Detect which cell encompasses the target text, then output its (x, y) center coordinate. 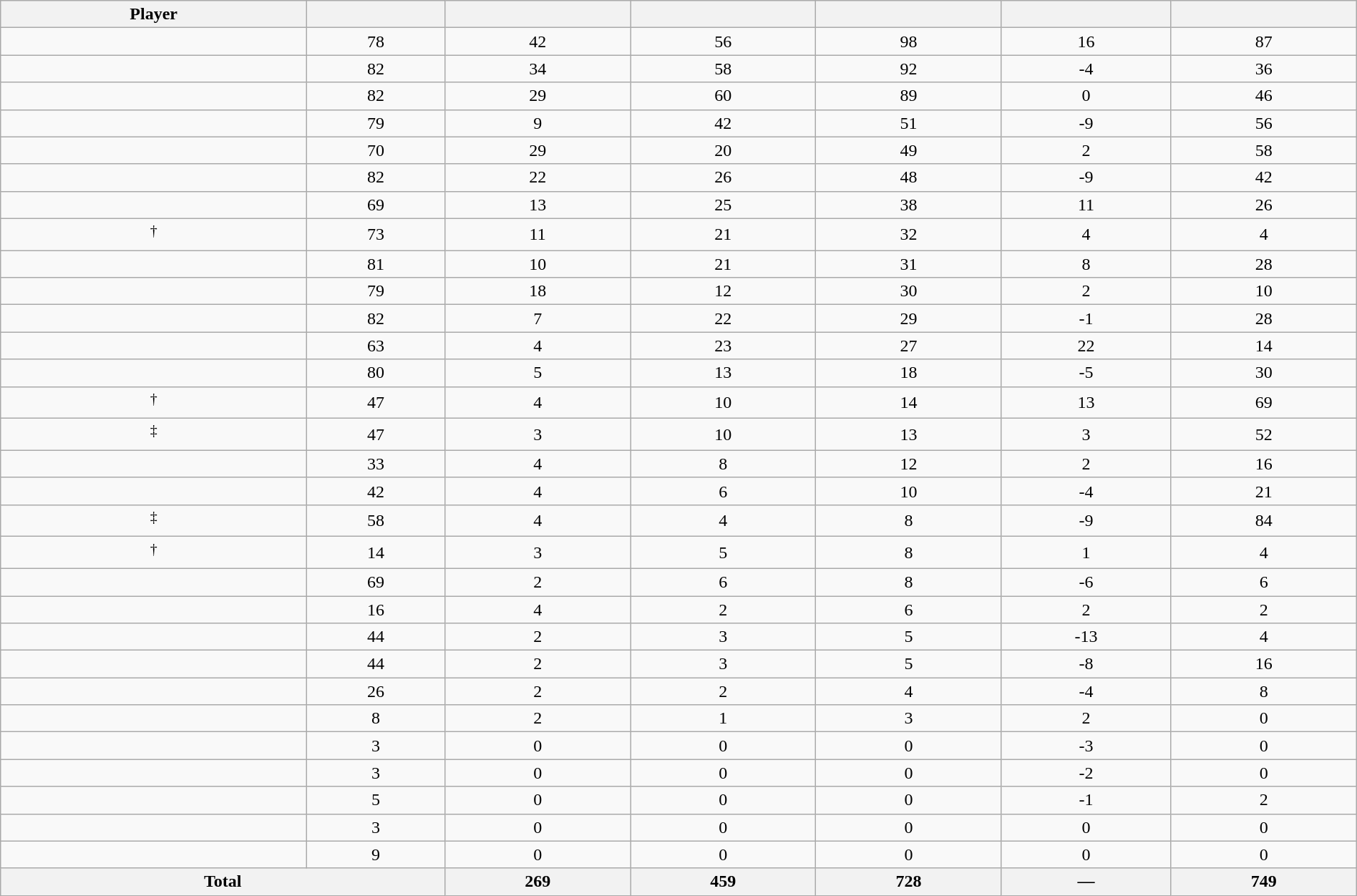
51 (909, 123)
70 (376, 150)
80 (376, 373)
269 (538, 882)
-8 (1086, 664)
92 (909, 69)
-2 (1086, 773)
-6 (1086, 582)
34 (538, 69)
-13 (1086, 637)
749 (1264, 882)
87 (1264, 42)
25 (723, 205)
23 (723, 346)
36 (1264, 69)
48 (909, 177)
31 (909, 264)
81 (376, 264)
63 (376, 346)
84 (1264, 521)
7 (538, 318)
52 (1264, 435)
-3 (1086, 746)
-5 (1086, 373)
728 (909, 882)
49 (909, 150)
78 (376, 42)
38 (909, 205)
27 (909, 346)
98 (909, 42)
Player (154, 14)
73 (376, 235)
32 (909, 235)
46 (1264, 96)
Total (223, 882)
20 (723, 150)
33 (376, 464)
459 (723, 882)
60 (723, 96)
89 (909, 96)
— (1086, 882)
